Find where the given text appears and provide that cell's center as (x, y) coordinate. 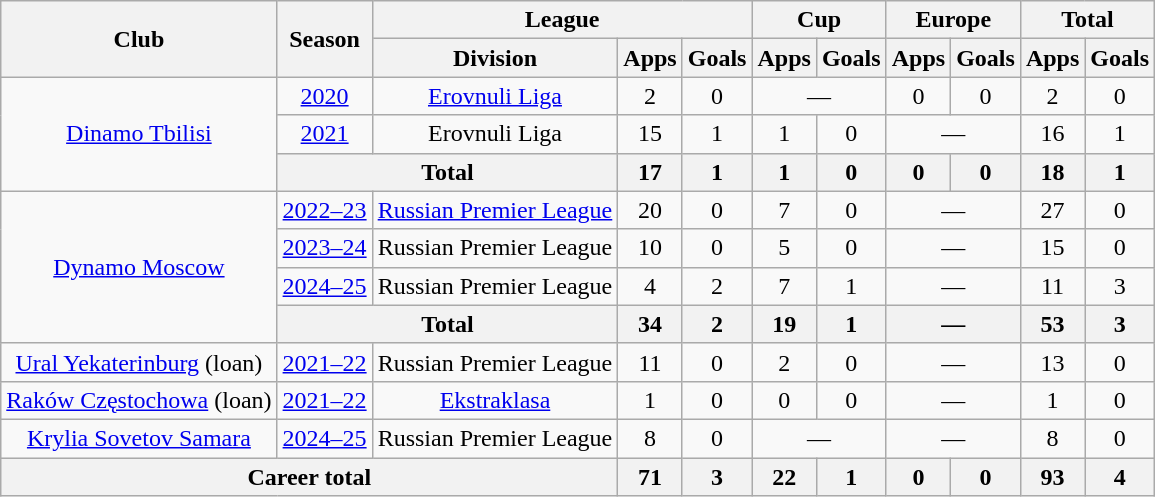
20 (650, 210)
53 (1052, 324)
27 (1052, 210)
13 (1052, 362)
Season (324, 39)
Dinamo Tbilisi (139, 134)
2021 (324, 134)
5 (784, 248)
Krylia Sovetov Samara (139, 438)
17 (650, 172)
Ural Yekaterinburg (loan) (139, 362)
Cup (819, 20)
10 (650, 248)
League (562, 20)
Club (139, 39)
19 (784, 324)
Division (495, 58)
Raków Częstochowa (loan) (139, 400)
2022–23 (324, 210)
93 (1052, 477)
71 (650, 477)
Dynamo Moscow (139, 267)
16 (1052, 134)
18 (1052, 172)
Europe (953, 20)
Career total (310, 477)
Ekstraklasa (495, 400)
34 (650, 324)
22 (784, 477)
2023–24 (324, 248)
2020 (324, 96)
